From the cell containing the given text, extract its center point as (x, y) coordinate. 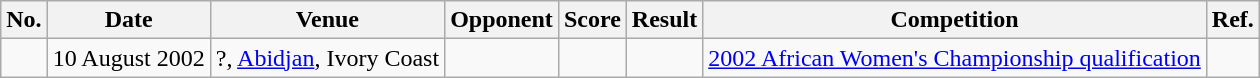
Result (664, 20)
Opponent (502, 20)
Score (592, 20)
No. (24, 20)
Competition (955, 20)
?, Abidjan, Ivory Coast (327, 58)
Date (128, 20)
2002 African Women's Championship qualification (955, 58)
10 August 2002 (128, 58)
Venue (327, 20)
Ref. (1232, 20)
